Detect which cell encompasses the target text, then output its (X, Y) center coordinate. 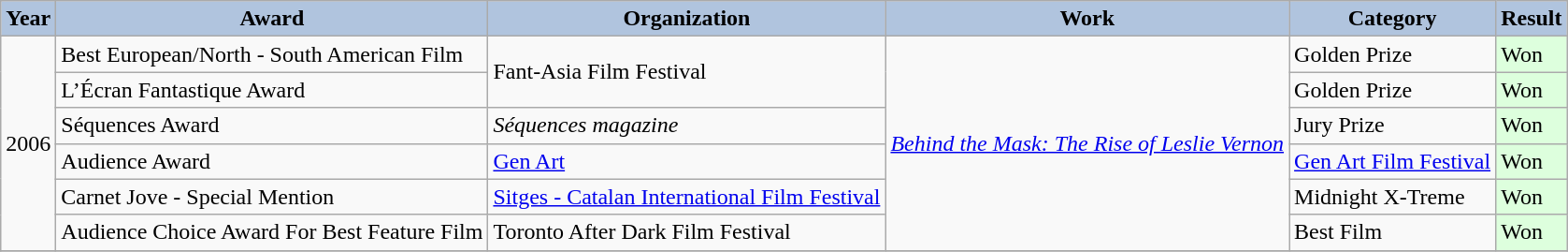
Result (1532, 19)
Jury Prize (1393, 126)
Work (1087, 19)
Midnight X-Treme (1393, 197)
Best Film (1393, 232)
Audience Award (272, 161)
Award (272, 19)
Gen Art Film Festival (1393, 161)
Toronto After Dark Film Festival (686, 232)
Behind the Mask: The Rise of Leslie Vernon (1087, 143)
Best European/North - South American Film (272, 54)
Fant-Asia Film Festival (686, 72)
Sitges - Catalan International Film Festival (686, 197)
Organization (686, 19)
2006 (28, 143)
Category (1393, 19)
Audience Choice Award For Best Feature Film (272, 232)
Séquences Award (272, 126)
Carnet Jove - Special Mention (272, 197)
L’Écran Fantastique Award (272, 90)
Séquences magazine (686, 126)
Year (28, 19)
Gen Art (686, 161)
